Detect which cell encompasses the target text, then output its [X, Y] center coordinate. 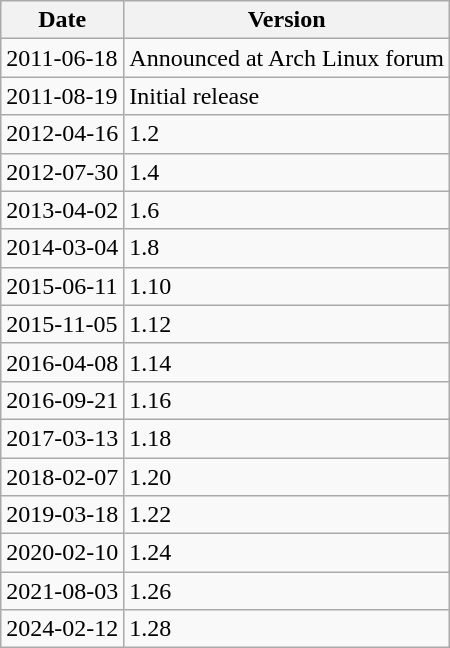
2016-09-21 [62, 400]
2011-06-18 [62, 58]
1.26 [287, 591]
2012-07-30 [62, 172]
1.4 [287, 172]
2011-08-19 [62, 96]
1.12 [287, 324]
Announced at Arch Linux forum [287, 58]
1.2 [287, 134]
1.22 [287, 515]
2012-04-16 [62, 134]
2024-02-12 [62, 629]
1.14 [287, 362]
2020-02-10 [62, 553]
2014-03-04 [62, 248]
Date [62, 20]
1.18 [287, 438]
2021-08-03 [62, 591]
2019-03-18 [62, 515]
2015-06-11 [62, 286]
1.24 [287, 553]
1.6 [287, 210]
1.28 [287, 629]
2015-11-05 [62, 324]
1.16 [287, 400]
1.8 [287, 248]
2017-03-13 [62, 438]
Initial release [287, 96]
Version [287, 20]
2018-02-07 [62, 477]
1.10 [287, 286]
2016-04-08 [62, 362]
1.20 [287, 477]
2013-04-02 [62, 210]
